Locate the cell with the specified text and output its (x, y) center coordinate. 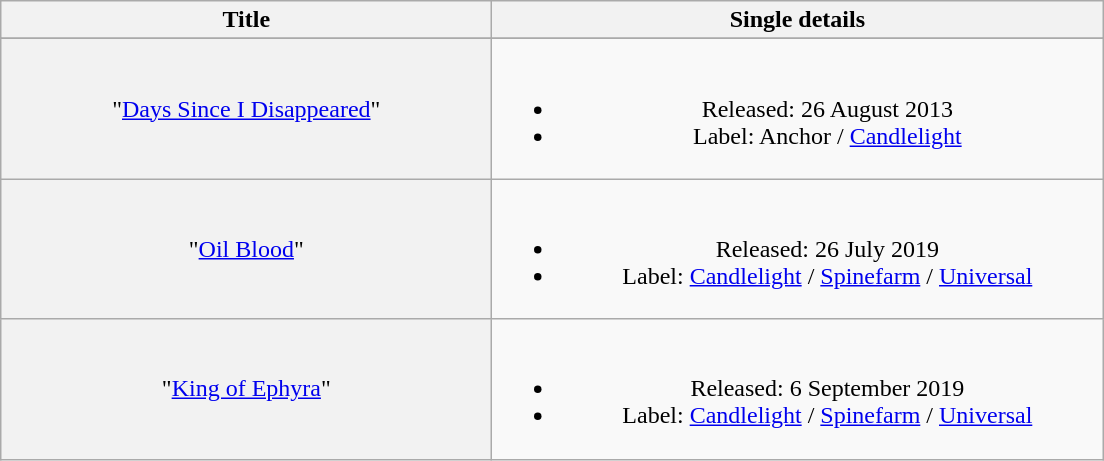
Released: 6 September 2019Label: Candlelight / Spinefarm / Universal (798, 389)
"Days Since I Disappeared" (246, 109)
Title (246, 20)
Released: 26 July 2019Label: Candlelight / Spinefarm / Universal (798, 249)
"Oil Blood" (246, 249)
"King of Ephyra" (246, 389)
Single details (798, 20)
Released: 26 August 2013Label: Anchor / Candlelight (798, 109)
